Locate the cell with the specified text and output its [x, y] center coordinate. 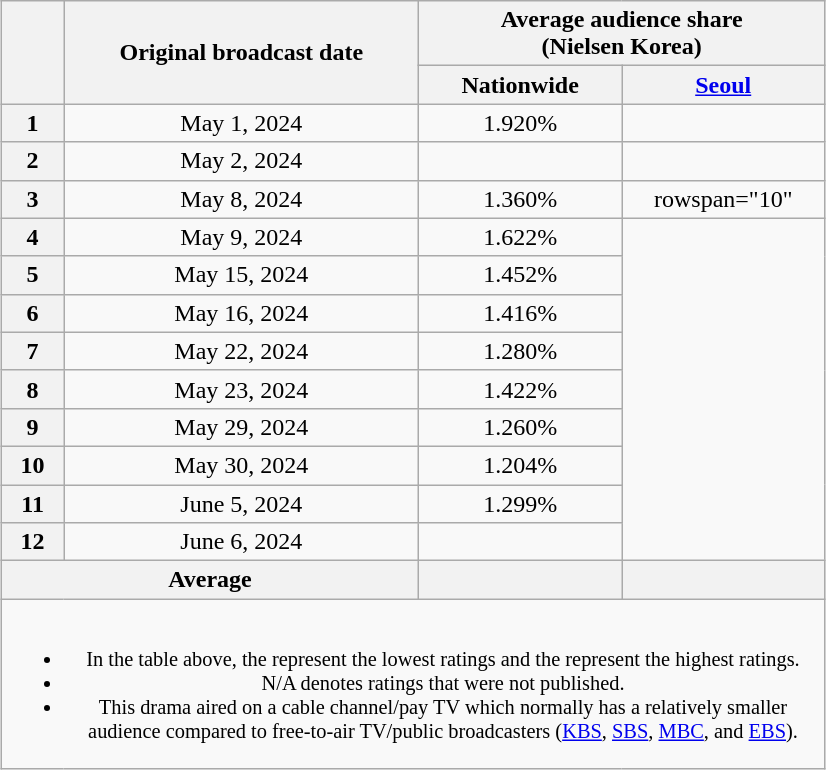
Nationwide [520, 85]
8 [32, 389]
Average [210, 580]
1 [32, 123]
11 [32, 503]
May 8, 2024 [242, 199]
May 2, 2024 [242, 161]
1.299% [520, 503]
June 5, 2024 [242, 503]
1.416% [520, 313]
1.260% [520, 427]
2 [32, 161]
May 29, 2024 [242, 427]
rowspan="10" [724, 199]
May 1, 2024 [242, 123]
1.622% [520, 237]
1.920% [520, 123]
May 23, 2024 [242, 389]
May 16, 2024 [242, 313]
1.280% [520, 351]
May 9, 2024 [242, 237]
9 [32, 427]
Seoul [724, 85]
1.204% [520, 465]
10 [32, 465]
4 [32, 237]
Average audience share(Nielsen Korea) [622, 34]
7 [32, 351]
May 30, 2024 [242, 465]
12 [32, 542]
3 [32, 199]
5 [32, 275]
May 22, 2024 [242, 351]
6 [32, 313]
1.360% [520, 199]
May 15, 2024 [242, 275]
Original broadcast date [242, 52]
1.422% [520, 389]
1.452% [520, 275]
June 6, 2024 [242, 542]
